Output the (x, y) coordinate of the center of the cell containing the given text.  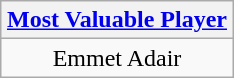
Emmet Adair (116, 58)
Most Valuable Player (116, 20)
